Locate the cell with the specified text and output its (x, y) center coordinate. 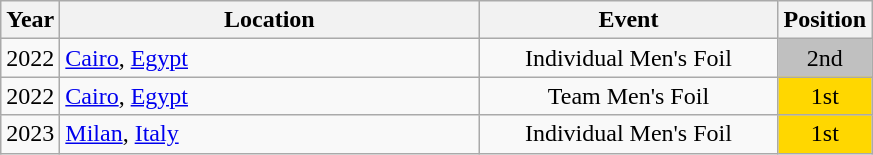
Milan, Italy (270, 134)
2023 (30, 134)
Team Men's Foil (628, 96)
Event (628, 20)
2nd (825, 58)
Year (30, 20)
Position (825, 20)
Location (270, 20)
